Locate the cell with the specified text and output its [x, y] center coordinate. 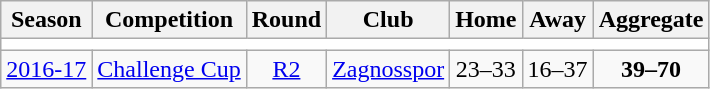
R2 [286, 69]
Club [388, 20]
23–33 [486, 69]
2016-17 [46, 69]
Round [286, 20]
Competition [169, 20]
Aggregate [651, 20]
39–70 [651, 69]
Zagnosspor [388, 69]
Season [46, 20]
16–37 [558, 69]
Challenge Cup [169, 69]
Away [558, 20]
Home [486, 20]
